Identify which cell holds the provided text, then report its (x, y) central coordinate. 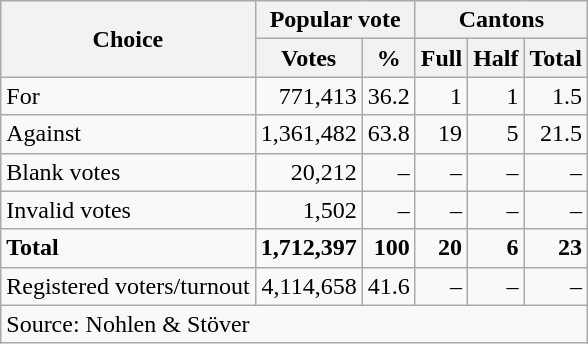
771,413 (308, 96)
Half (496, 58)
Against (128, 134)
Choice (128, 39)
Votes (308, 58)
For (128, 96)
20,212 (308, 172)
20 (441, 248)
6 (496, 248)
36.2 (388, 96)
23 (556, 248)
Invalid votes (128, 210)
1,712,397 (308, 248)
Cantons (501, 20)
1,502 (308, 210)
Popular vote (335, 20)
1.5 (556, 96)
41.6 (388, 286)
21.5 (556, 134)
1,361,482 (308, 134)
100 (388, 248)
Registered voters/turnout (128, 286)
5 (496, 134)
63.8 (388, 134)
Full (441, 58)
% (388, 58)
4,114,658 (308, 286)
19 (441, 134)
Source: Nohlen & Stöver (294, 324)
Blank votes (128, 172)
